Scan for the cell matching the given text and deliver its [x, y] coordinate at center. 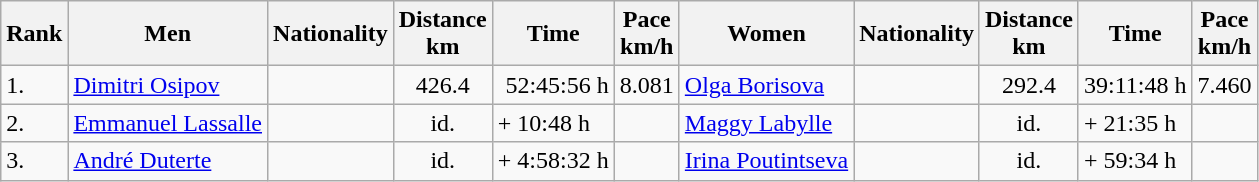
Women [766, 34]
8.081 [646, 85]
52:45:56 h [553, 85]
Rank [34, 34]
39:11:48 h [1135, 85]
+ 21:35 h [1135, 123]
+ 4:58:32 h [553, 161]
Irina Poutintseva [766, 161]
426.4 [442, 85]
2. [34, 123]
1. [34, 85]
+ 10:48 h [553, 123]
3. [34, 161]
André Duterte [168, 161]
292.4 [1028, 85]
Dimitri Osipov [168, 85]
Men [168, 34]
7.460 [1224, 85]
Maggy Labylle [766, 123]
Olga Borisova [766, 85]
+ 59:34 h [1135, 161]
Emmanuel Lassalle [168, 123]
